Provide the [X, Y] coordinate of the cell's center where the given text is located.  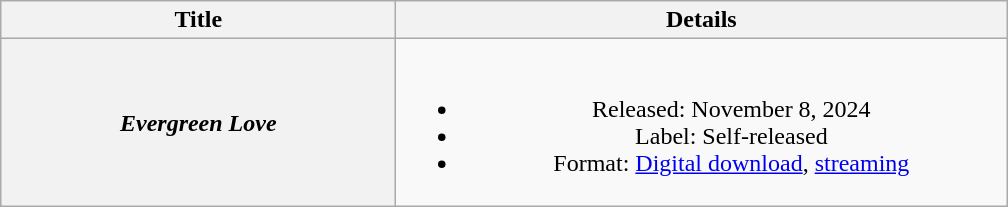
Details [702, 20]
Evergreen Love [198, 122]
Title [198, 20]
Released: November 8, 2024Label: Self-releasedFormat: Digital download, streaming [702, 122]
